Pinpoint the cell where the given text exists, returning its (X, Y) midpoint coordinate. 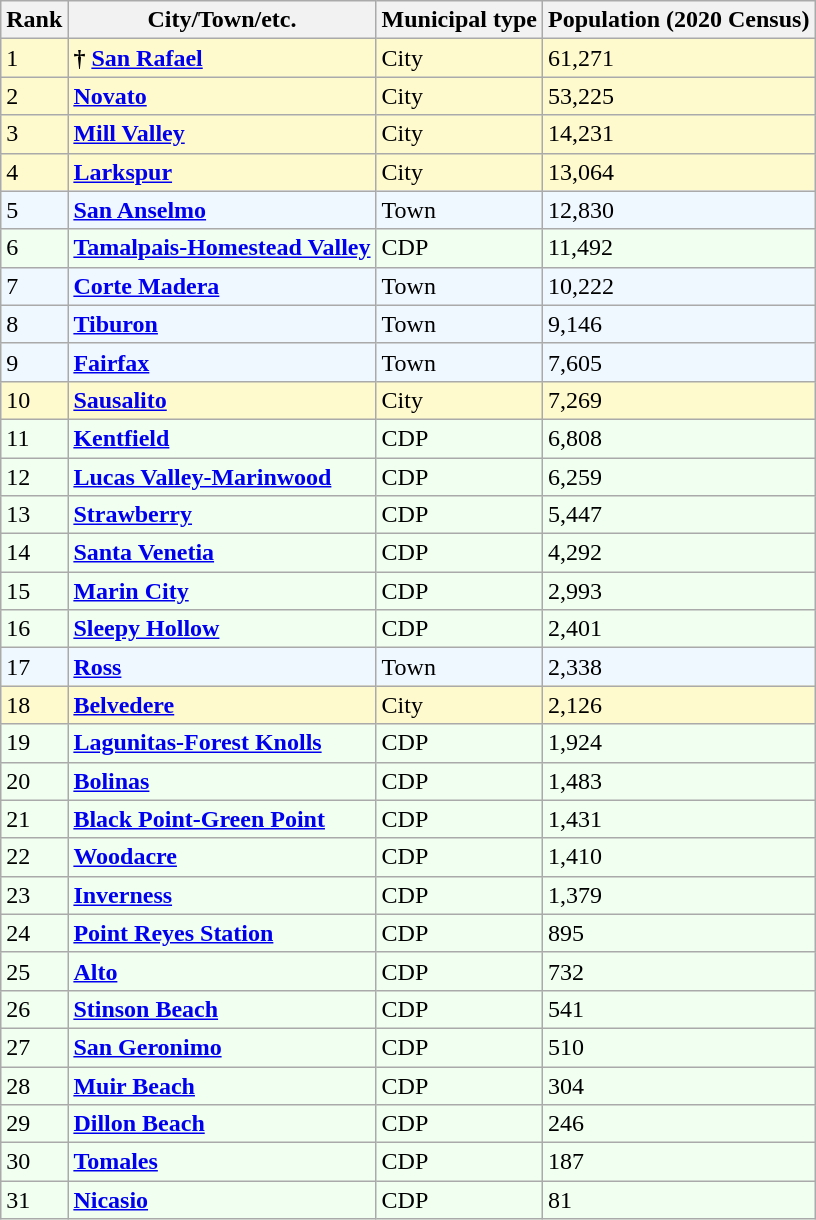
7,605 (678, 362)
Tiburon (222, 324)
53,225 (678, 96)
17 (34, 667)
Belvedere (222, 705)
Sausalito (222, 400)
1,483 (678, 781)
4,292 (678, 553)
510 (678, 1047)
Corte Madera (222, 286)
24 (34, 933)
9 (34, 362)
Strawberry (222, 515)
Lagunitas-Forest Knolls (222, 743)
2,993 (678, 591)
27 (34, 1047)
6,808 (678, 438)
2 (34, 96)
Sleepy Hollow (222, 629)
10,222 (678, 286)
Alto (222, 971)
Stinson Beach (222, 1009)
San Geronimo (222, 1047)
Marin City (222, 591)
21 (34, 819)
Population (2020 Census) (678, 20)
Fairfax (222, 362)
† San Rafael (222, 58)
7 (34, 286)
4 (34, 172)
732 (678, 971)
San Anselmo (222, 210)
Nicasio (222, 1200)
187 (678, 1162)
6,259 (678, 477)
20 (34, 781)
1 (34, 58)
23 (34, 895)
19 (34, 743)
2,401 (678, 629)
1,924 (678, 743)
25 (34, 971)
28 (34, 1085)
12 (34, 477)
12,830 (678, 210)
Santa Venetia (222, 553)
Point Reyes Station (222, 933)
Kentfield (222, 438)
5,447 (678, 515)
Inverness (222, 895)
246 (678, 1124)
11,492 (678, 248)
2,126 (678, 705)
Black Point-Green Point (222, 819)
Rank (34, 20)
Mill Valley (222, 134)
7,269 (678, 400)
Woodacre (222, 857)
11 (34, 438)
Novato (222, 96)
13 (34, 515)
Tamalpais-Homestead Valley (222, 248)
Muir Beach (222, 1085)
13,064 (678, 172)
1,431 (678, 819)
Larkspur (222, 172)
26 (34, 1009)
31 (34, 1200)
5 (34, 210)
1,379 (678, 895)
16 (34, 629)
9,146 (678, 324)
Ross (222, 667)
22 (34, 857)
14,231 (678, 134)
Tomales (222, 1162)
6 (34, 248)
10 (34, 400)
1,410 (678, 857)
Municipal type (459, 20)
81 (678, 1200)
30 (34, 1162)
Lucas Valley-Marinwood (222, 477)
3 (34, 134)
15 (34, 591)
61,271 (678, 58)
City/Town/etc. (222, 20)
2,338 (678, 667)
541 (678, 1009)
18 (34, 705)
Dillon Beach (222, 1124)
8 (34, 324)
29 (34, 1124)
304 (678, 1085)
14 (34, 553)
895 (678, 933)
Bolinas (222, 781)
